Determine the (X, Y) coordinate at the center of the cell enclosing the given text.  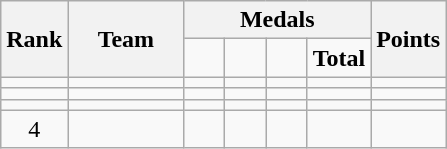
Points (408, 39)
Medals (278, 20)
Total (339, 58)
4 (34, 129)
Team (126, 39)
Rank (34, 39)
